Pinpoint the cell where the given text exists, returning its (X, Y) midpoint coordinate. 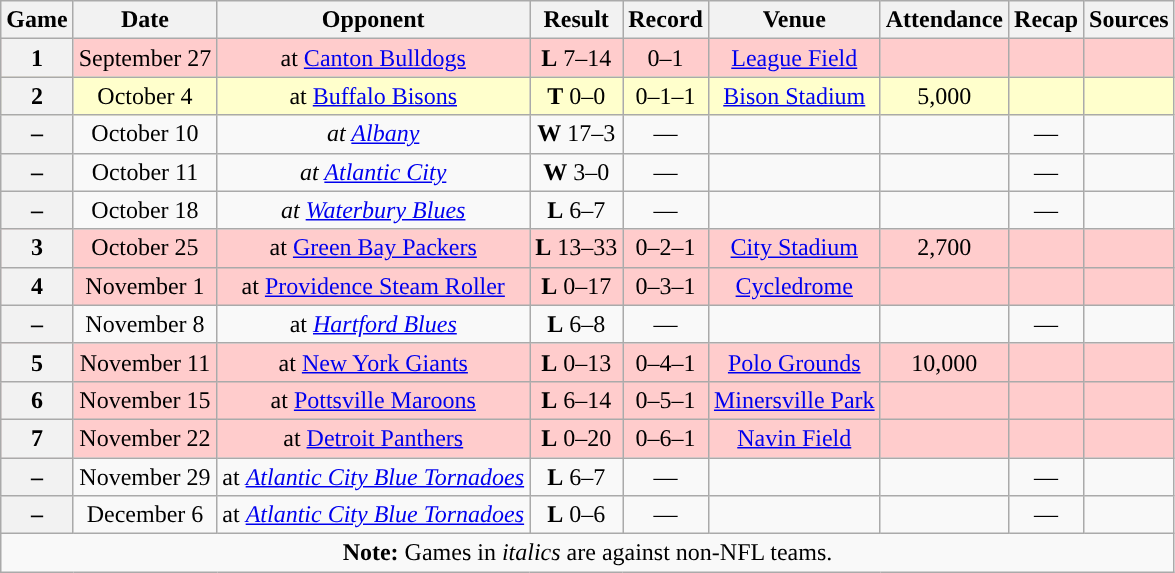
L 7–14 (576, 58)
3 (37, 248)
September 27 (145, 58)
Sources (1130, 20)
2 (37, 96)
5 (37, 362)
L 6–8 (576, 324)
4 (37, 286)
5,000 (944, 96)
L 0–6 (576, 515)
at New York Giants (374, 362)
6 (37, 400)
10,000 (944, 362)
Note: Games in italics are against non-NFL teams. (588, 553)
October 25 (145, 248)
at Canton Bulldogs (374, 58)
League Field (794, 58)
Game (37, 20)
0–6–1 (666, 438)
November 8 (145, 324)
November 11 (145, 362)
October 11 (145, 172)
October 4 (145, 96)
L 0–20 (576, 438)
Attendance (944, 20)
at Hartford Blues (374, 324)
at Pottsville Maroons (374, 400)
October 18 (145, 210)
at Atlantic City (374, 172)
November 15 (145, 400)
Record (666, 20)
2,700 (944, 248)
W 17–3 (576, 134)
Opponent (374, 20)
at Buffalo Bisons (374, 96)
1 (37, 58)
November 1 (145, 286)
at Detroit Panthers (374, 438)
Polo Grounds (794, 362)
November 29 (145, 477)
Minersville Park (794, 400)
Result (576, 20)
Bison Stadium (794, 96)
Cycledrome (794, 286)
at Albany (374, 134)
L 6–14 (576, 400)
0–4–1 (666, 362)
November 22 (145, 438)
October 10 (145, 134)
L 13–33 (576, 248)
0–2–1 (666, 248)
0–1–1 (666, 96)
December 6 (145, 515)
0–5–1 (666, 400)
at Providence Steam Roller (374, 286)
Recap (1046, 20)
0–1 (666, 58)
at Waterbury Blues (374, 210)
L 0–13 (576, 362)
Navin Field (794, 438)
L 0–17 (576, 286)
at Green Bay Packers (374, 248)
W 3–0 (576, 172)
Venue (794, 20)
City Stadium (794, 248)
0–3–1 (666, 286)
T 0–0 (576, 96)
Date (145, 20)
7 (37, 438)
